Search for the cell housing the specified text and yield its (X, Y) center coordinate. 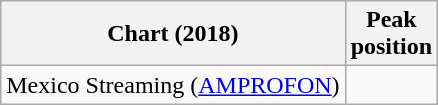
Mexico Streaming (AMPROFON) (173, 85)
Chart (2018) (173, 34)
Peakposition (391, 34)
